Return the [x, y] coordinate for the center point of the cell that contains the specified text.  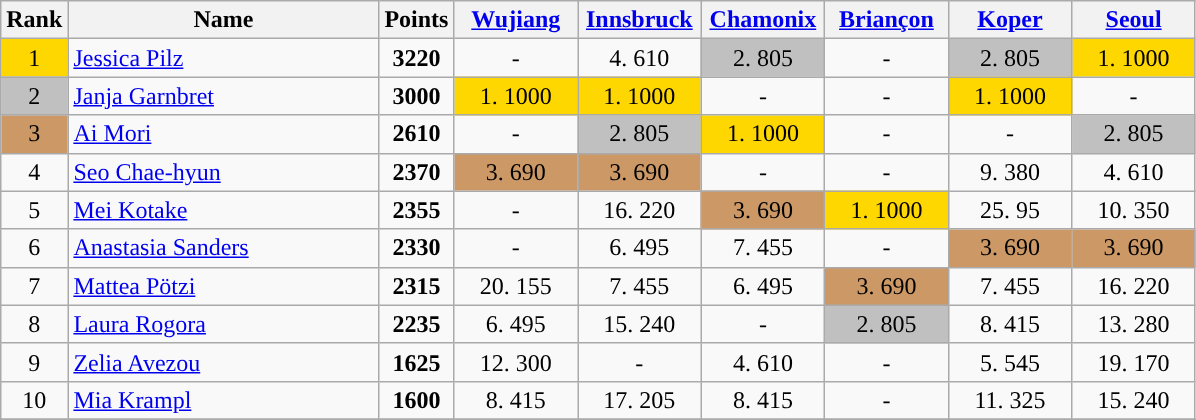
4 [34, 172]
Name [224, 20]
10. 350 [1134, 210]
Mei Kotake [224, 210]
1625 [416, 362]
Innsbruck [640, 20]
20. 155 [516, 286]
9 [34, 362]
Mia Krampl [224, 400]
13. 280 [1134, 324]
5. 545 [1010, 362]
17. 205 [640, 400]
Chamonix [763, 20]
Mattea Pötzi [224, 286]
Zelia Avezou [224, 362]
Laura Rogora [224, 324]
Janja Garnbret [224, 96]
Jessica Pilz [224, 58]
Points [416, 20]
19. 170 [1134, 362]
25. 95 [1010, 210]
2610 [416, 134]
2330 [416, 248]
2370 [416, 172]
Seoul [1134, 20]
1 [34, 58]
9. 380 [1010, 172]
10 [34, 400]
2235 [416, 324]
Briançon [887, 20]
Koper [1010, 20]
2 [34, 96]
3220 [416, 58]
Wujiang [516, 20]
6 [34, 248]
3 [34, 134]
3000 [416, 96]
2355 [416, 210]
7 [34, 286]
Ai Mori [224, 134]
Anastasia Sanders [224, 248]
5 [34, 210]
1600 [416, 400]
12. 300 [516, 362]
Seo Chae-hyun [224, 172]
8 [34, 324]
Rank [34, 20]
2315 [416, 286]
11. 325 [1010, 400]
